Identify which cell holds the provided text, then report its (X, Y) central coordinate. 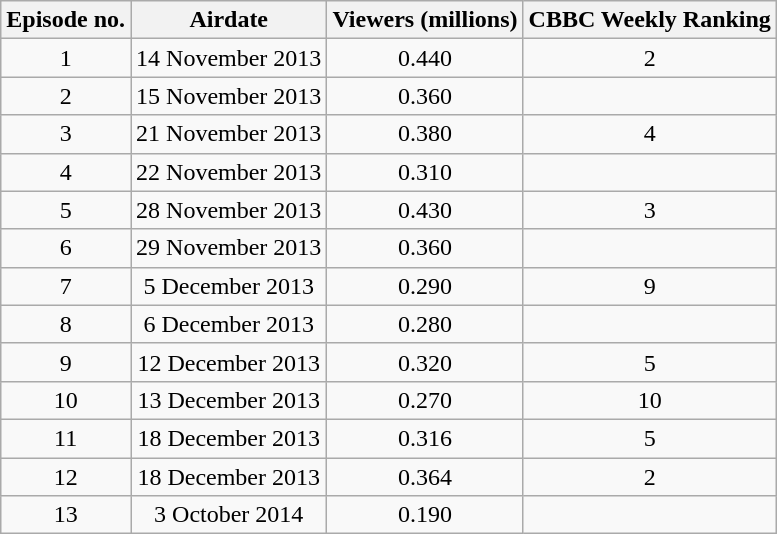
11 (66, 438)
0.270 (425, 400)
21 November 2013 (229, 134)
22 November 2013 (229, 172)
5 December 2013 (229, 286)
3 October 2014 (229, 515)
0.290 (425, 286)
6 December 2013 (229, 324)
14 November 2013 (229, 58)
7 (66, 286)
1 (66, 58)
0.364 (425, 477)
CBBC Weekly Ranking (650, 20)
12 (66, 477)
13 (66, 515)
12 December 2013 (229, 362)
Airdate (229, 20)
13 December 2013 (229, 400)
0.320 (425, 362)
0.310 (425, 172)
0.190 (425, 515)
8 (66, 324)
0.440 (425, 58)
15 November 2013 (229, 96)
0.280 (425, 324)
28 November 2013 (229, 210)
Episode no. (66, 20)
0.316 (425, 438)
6 (66, 248)
Viewers (millions) (425, 20)
29 November 2013 (229, 248)
0.380 (425, 134)
0.430 (425, 210)
